Locate the cell with the specified text and output its [x, y] center coordinate. 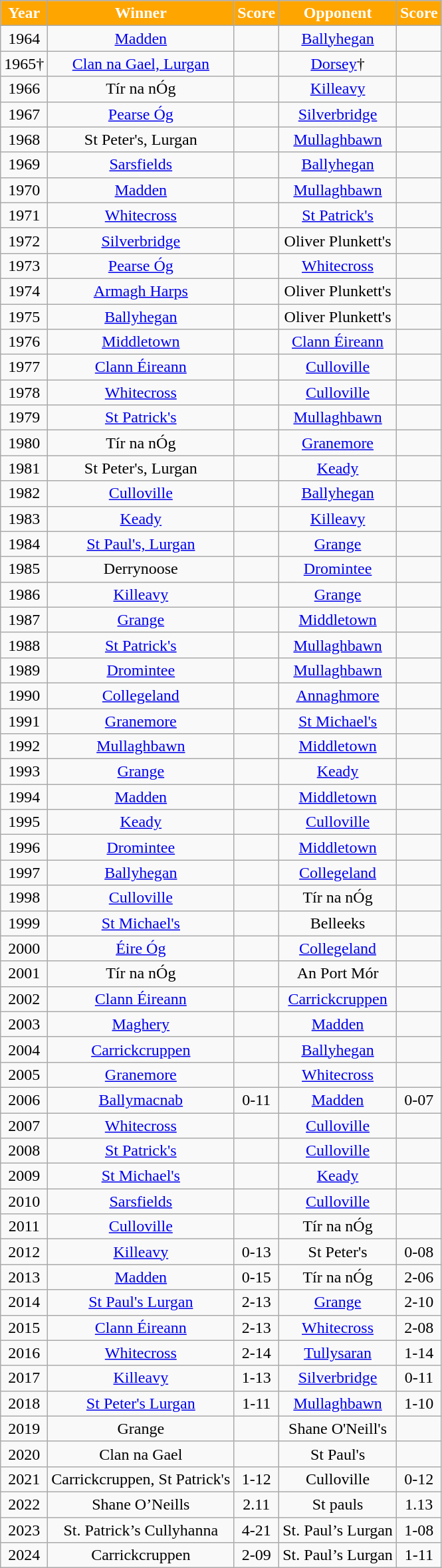
Shane O'Neill's [338, 1429]
1972 [24, 240]
2003 [24, 1024]
1997 [24, 873]
2.11 [257, 1504]
2004 [24, 1049]
Opponent [338, 13]
1990 [24, 695]
2008 [24, 1151]
Belleeks [338, 923]
Winner [141, 13]
1991 [24, 721]
2000 [24, 948]
2-14 [257, 1353]
2005 [24, 1075]
1966 [24, 89]
1978 [24, 392]
2010 [24, 1201]
Derrynoose [141, 569]
2001 [24, 974]
1994 [24, 797]
2017 [24, 1378]
An Port Mór [338, 974]
St Paul's, Lurgan [141, 544]
1982 [24, 493]
1.13 [419, 1504]
Tullysaran [338, 1353]
1996 [24, 847]
2014 [24, 1302]
1975 [24, 317]
St Peter's Lurgan [141, 1403]
Clan na Gael [141, 1454]
1995 [24, 822]
1964 [24, 39]
1974 [24, 291]
2-09 [257, 1555]
Clan na Gael, Lurgan [141, 64]
St Peter's [338, 1252]
Ballymacnab [141, 1100]
Dorsey† [338, 64]
1973 [24, 266]
Shane O’Neills [141, 1504]
0-12 [419, 1479]
2012 [24, 1252]
1-08 [419, 1529]
1992 [24, 746]
2022 [24, 1504]
St. Patrick’s Cullyhanna [141, 1529]
1965† [24, 64]
4-21 [257, 1529]
1981 [24, 468]
0-07 [419, 1100]
0-08 [419, 1252]
1979 [24, 418]
2007 [24, 1126]
Carrickcruppen, St Patrick's [141, 1479]
1967 [24, 114]
St Paul's [338, 1454]
2016 [24, 1353]
Éire Óg [141, 948]
1987 [24, 620]
2021 [24, 1479]
2-06 [419, 1277]
1988 [24, 645]
2011 [24, 1227]
0-13 [257, 1252]
1-10 [419, 1403]
Maghery [141, 1024]
2024 [24, 1555]
1984 [24, 544]
1985 [24, 569]
Annaghmore [338, 695]
1998 [24, 898]
2015 [24, 1328]
1969 [24, 165]
2006 [24, 1100]
Year [24, 13]
2018 [24, 1403]
1-12 [257, 1479]
Armagh Harps [141, 291]
1977 [24, 367]
1976 [24, 342]
1983 [24, 519]
2020 [24, 1454]
1989 [24, 670]
2009 [24, 1176]
2-10 [419, 1302]
1-13 [257, 1378]
1971 [24, 215]
St Paul's Lurgan [141, 1302]
1980 [24, 443]
2002 [24, 999]
2-08 [419, 1328]
1999 [24, 923]
2019 [24, 1429]
2013 [24, 1277]
1-14 [419, 1353]
2023 [24, 1529]
St pauls [338, 1504]
0-15 [257, 1277]
1968 [24, 139]
1993 [24, 772]
1970 [24, 190]
1986 [24, 594]
